Pinpoint the cell where the given text exists, returning its (x, y) midpoint coordinate. 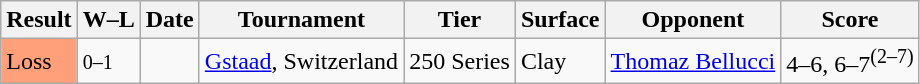
Opponent (693, 20)
250 Series (460, 62)
Tournament (301, 20)
4–6, 6–7(2–7) (850, 62)
Result (39, 20)
Gstaad, Switzerland (301, 62)
W–L (108, 20)
0–1 (108, 62)
Date (170, 20)
Score (850, 20)
Surface (560, 20)
Loss (39, 62)
Clay (560, 62)
Thomaz Bellucci (693, 62)
Tier (460, 20)
